Extract the [X, Y] coordinate from the center of the cell holding the provided text.  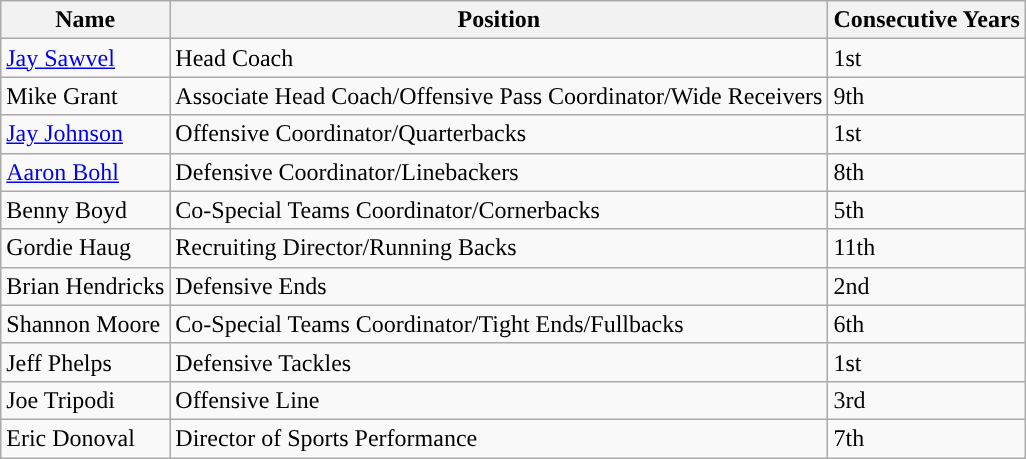
Defensive Tackles [499, 362]
Co-Special Teams Coordinator/Cornerbacks [499, 210]
Associate Head Coach/Offensive Pass Coordinator/Wide Receivers [499, 96]
Jay Sawvel [86, 58]
Co-Special Teams Coordinator/Tight Ends/Fullbacks [499, 324]
Head Coach [499, 58]
Recruiting Director/Running Backs [499, 248]
Offensive Coordinator/Quarterbacks [499, 134]
8th [926, 172]
Shannon Moore [86, 324]
Aaron Bohl [86, 172]
6th [926, 324]
Joe Tripodi [86, 400]
Defensive Ends [499, 286]
5th [926, 210]
Jeff Phelps [86, 362]
Defensive Coordinator/Linebackers [499, 172]
Gordie Haug [86, 248]
9th [926, 96]
Benny Boyd [86, 210]
Director of Sports Performance [499, 438]
2nd [926, 286]
Eric Donoval [86, 438]
Name [86, 20]
7th [926, 438]
Consecutive Years [926, 20]
Mike Grant [86, 96]
3rd [926, 400]
Brian Hendricks [86, 286]
Offensive Line [499, 400]
Position [499, 20]
Jay Johnson [86, 134]
11th [926, 248]
